Capture the cell that displays the provided text and extract its (X, Y) central coordinate. 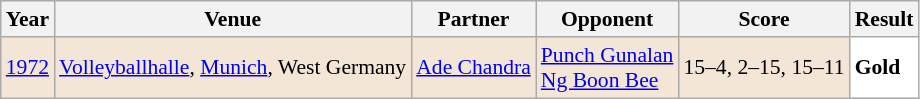
Score (764, 19)
Year (28, 19)
Volleyballhalle, Munich, West Germany (232, 68)
Result (884, 19)
Partner (474, 19)
1972 (28, 68)
Gold (884, 68)
Venue (232, 19)
Opponent (608, 19)
Ade Chandra (474, 68)
Punch Gunalan Ng Boon Bee (608, 68)
15–4, 2–15, 15–11 (764, 68)
